Locate the cell with the specified text and output its [X, Y] center coordinate. 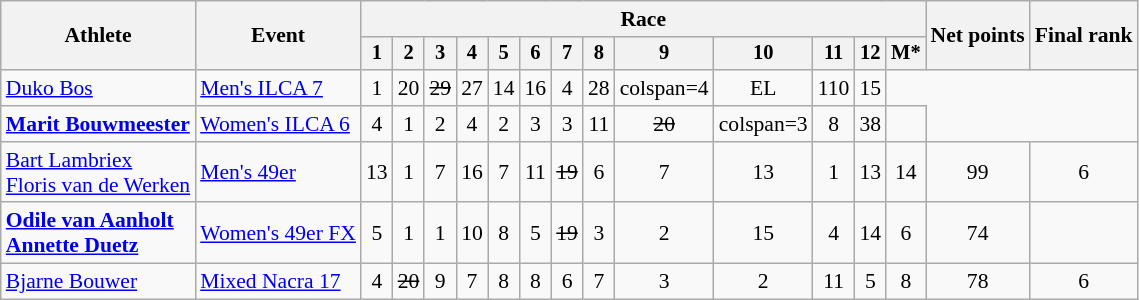
Final rank [1084, 36]
78 [978, 282]
Men's 49er [278, 172]
74 [978, 234]
110 [834, 88]
Marit Bouwmeester [98, 124]
Odile van AanholtAnnette Duetz [98, 234]
colspan=4 [664, 88]
12 [870, 54]
Duko Bos [98, 88]
EL [764, 88]
Mixed Nacra 17 [278, 282]
99 [978, 172]
28 [599, 88]
Men's ILCA 7 [278, 88]
Bart LambriexFloris van de Werken [98, 172]
Event [278, 36]
Race [644, 19]
29 [440, 88]
Net points [978, 36]
38 [870, 124]
Athlete [98, 36]
colspan=3 [764, 124]
Bjarne Bouwer [98, 282]
Women's ILCA 6 [278, 124]
M* [906, 54]
27 [472, 88]
Women's 49er FX [278, 234]
